From the cell containing the given text, extract its center point as [x, y] coordinate. 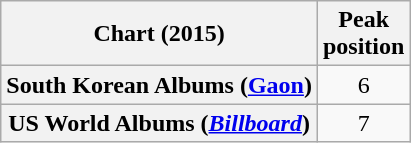
6 [363, 85]
Peakposition [363, 34]
South Korean Albums (Gaon) [160, 85]
US World Albums (Billboard) [160, 123]
7 [363, 123]
Chart (2015) [160, 34]
